From the cell containing the given text, extract its center point as (X, Y) coordinate. 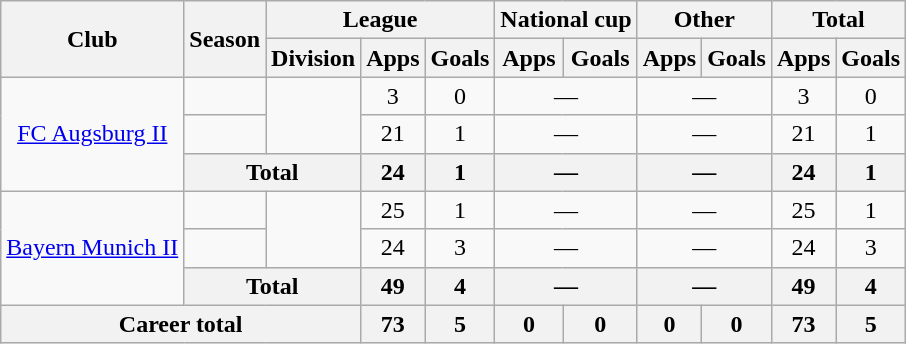
Career total (181, 324)
FC Augsburg II (92, 134)
National cup (566, 20)
Division (314, 58)
Other (704, 20)
Bayern Munich II (92, 248)
Club (92, 39)
League (380, 20)
Season (225, 39)
